Provide the (X, Y) coordinate of the cell's center where the given text is located.  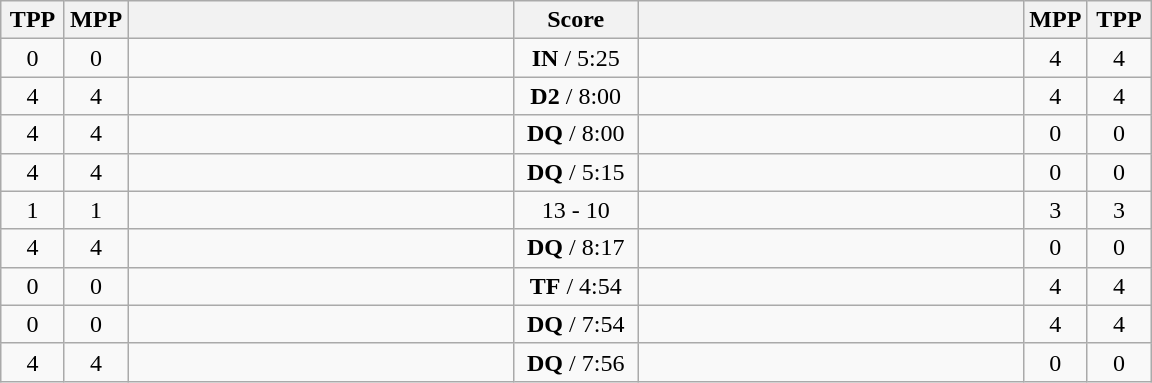
DQ / 7:54 (576, 324)
IN / 5:25 (576, 58)
D2 / 8:00 (576, 96)
DQ / 8:17 (576, 248)
DQ / 5:15 (576, 172)
13 - 10 (576, 210)
DQ / 7:56 (576, 362)
DQ / 8:00 (576, 134)
Score (576, 20)
TF / 4:54 (576, 286)
